Output the (x, y) coordinate of the center of the cell containing the given text.  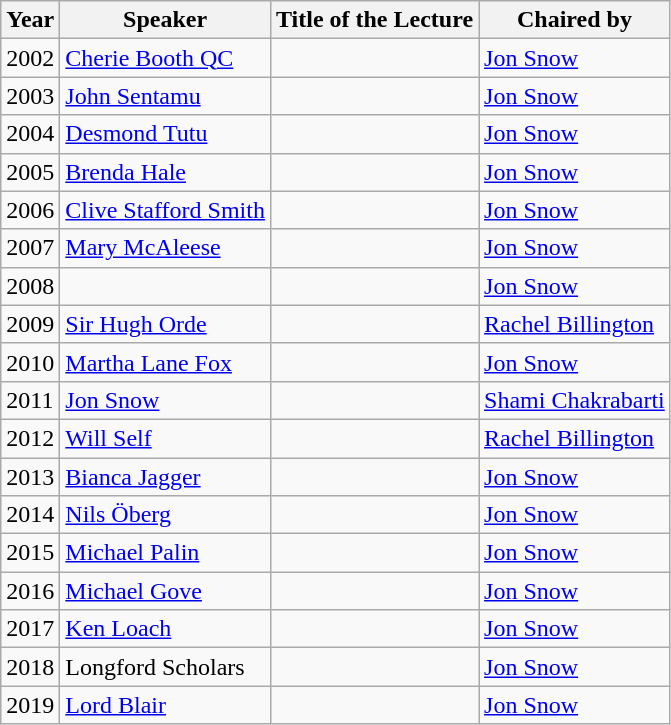
Michael Palin (166, 553)
2012 (30, 438)
Nils Öberg (166, 515)
2003 (30, 96)
Desmond Tutu (166, 134)
2015 (30, 553)
Mary McAleese (166, 248)
2018 (30, 667)
2002 (30, 58)
Longford Scholars (166, 667)
2010 (30, 362)
2007 (30, 248)
2017 (30, 629)
Will Self (166, 438)
Ken Loach (166, 629)
2019 (30, 705)
Clive Stafford Smith (166, 210)
Brenda Hale (166, 172)
2008 (30, 286)
2013 (30, 477)
2011 (30, 400)
Cherie Booth QC (166, 58)
Title of the Lecture (374, 20)
2009 (30, 324)
Chaired by (575, 20)
2005 (30, 172)
Michael Gove (166, 591)
John Sentamu (166, 96)
2014 (30, 515)
Sir Hugh Orde (166, 324)
Year (30, 20)
Shami Chakrabarti (575, 400)
2016 (30, 591)
2006 (30, 210)
2004 (30, 134)
Speaker (166, 20)
Lord Blair (166, 705)
Martha Lane Fox (166, 362)
Bianca Jagger (166, 477)
